Search for the cell housing the specified text and yield its [x, y] center coordinate. 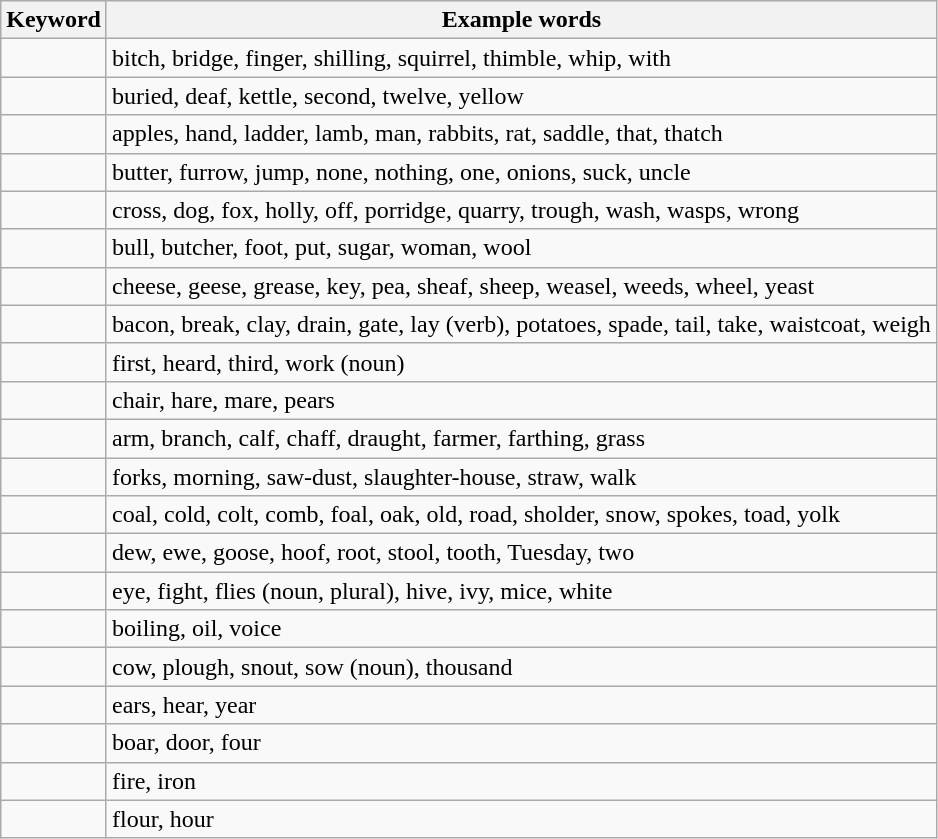
buried, deaf, kettle, second, twelve, yellow [521, 96]
bull, butcher, foot, put, sugar, woman, wool [521, 248]
flour, hour [521, 819]
forks, morning, saw-dust, slaughter-house, straw, walk [521, 477]
ears, hear, year [521, 705]
boiling, oil, voice [521, 629]
coal, cold, colt, comb, foal, oak, old, road, sholder, snow, spokes, toad, yolk [521, 515]
boar, door, four [521, 743]
first, heard, third, work (noun) [521, 362]
cheese, geese, grease, key, pea, sheaf, sheep, weasel, weeds, wheel, yeast [521, 286]
Keyword [54, 20]
bacon, break, clay, drain, gate, lay (verb), potatoes, spade, tail, take, waistcoat, weigh [521, 324]
arm, branch, calf, chaff, draught, farmer, farthing, grass [521, 438]
cow, plough, snout, sow (noun), thousand [521, 667]
chair, hare, mare, pears [521, 400]
dew, ewe, goose, hoof, root, stool, tooth, Tuesday, two [521, 553]
Example words [521, 20]
bitch, bridge, finger, shilling, squirrel, thimble, whip, with [521, 58]
apples, hand, ladder, lamb, man, rabbits, rat, saddle, that, thatch [521, 134]
cross, dog, fox, holly, off, porridge, quarry, trough, wash, wasps, wrong [521, 210]
butter, furrow, jump, none, nothing, one, onions, suck, uncle [521, 172]
fire, iron [521, 781]
eye, fight, flies (noun, plural), hive, ivy, mice, white [521, 591]
